Identify which cell holds the provided text, then report its (x, y) central coordinate. 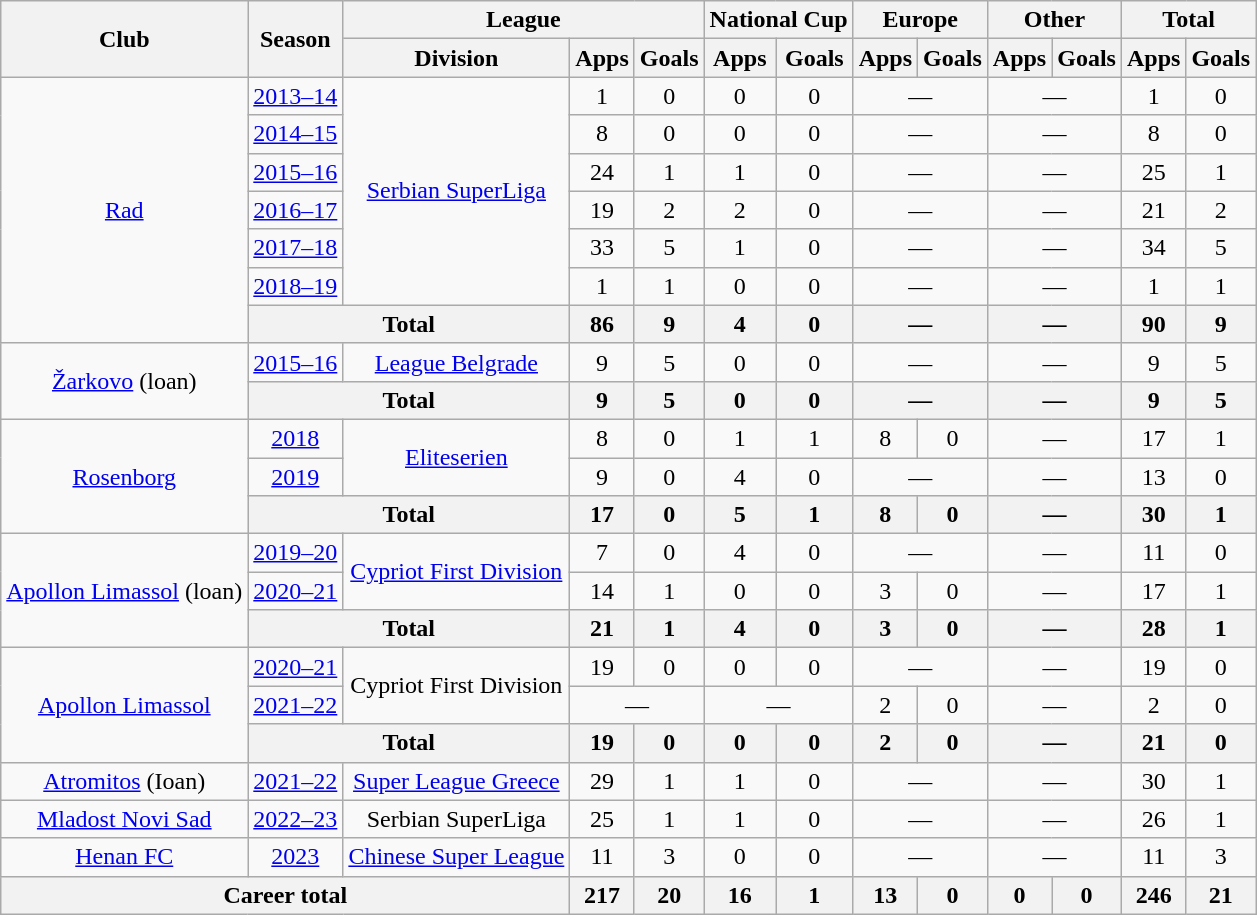
2017–18 (296, 248)
2019 (296, 477)
Career total (286, 895)
Chinese Super League (456, 857)
7 (602, 553)
246 (1153, 895)
Super League Greece (456, 781)
90 (1153, 324)
2022–23 (296, 819)
24 (602, 172)
2019–20 (296, 553)
20 (669, 895)
33 (602, 248)
Žarkovo (loan) (124, 381)
14 (602, 591)
Season (296, 39)
2013–14 (296, 96)
217 (602, 895)
League Belgrade (456, 362)
28 (1153, 629)
Apollon Limassol (loan) (124, 591)
National Cup (778, 20)
Henan FC (124, 857)
34 (1153, 248)
Apollon Limassol (124, 705)
Eliteserien (456, 457)
16 (740, 895)
2023 (296, 857)
Other (1054, 20)
Atromitos (Ioan) (124, 781)
Club (124, 39)
Rad (124, 210)
Europe (920, 20)
Mladost Novi Sad (124, 819)
29 (602, 781)
Rosenborg (124, 476)
2014–15 (296, 134)
26 (1153, 819)
86 (602, 324)
League (524, 20)
Division (456, 58)
2018 (296, 438)
2016–17 (296, 210)
2018–19 (296, 286)
